Capture the cell that displays the provided text and extract its [x, y] central coordinate. 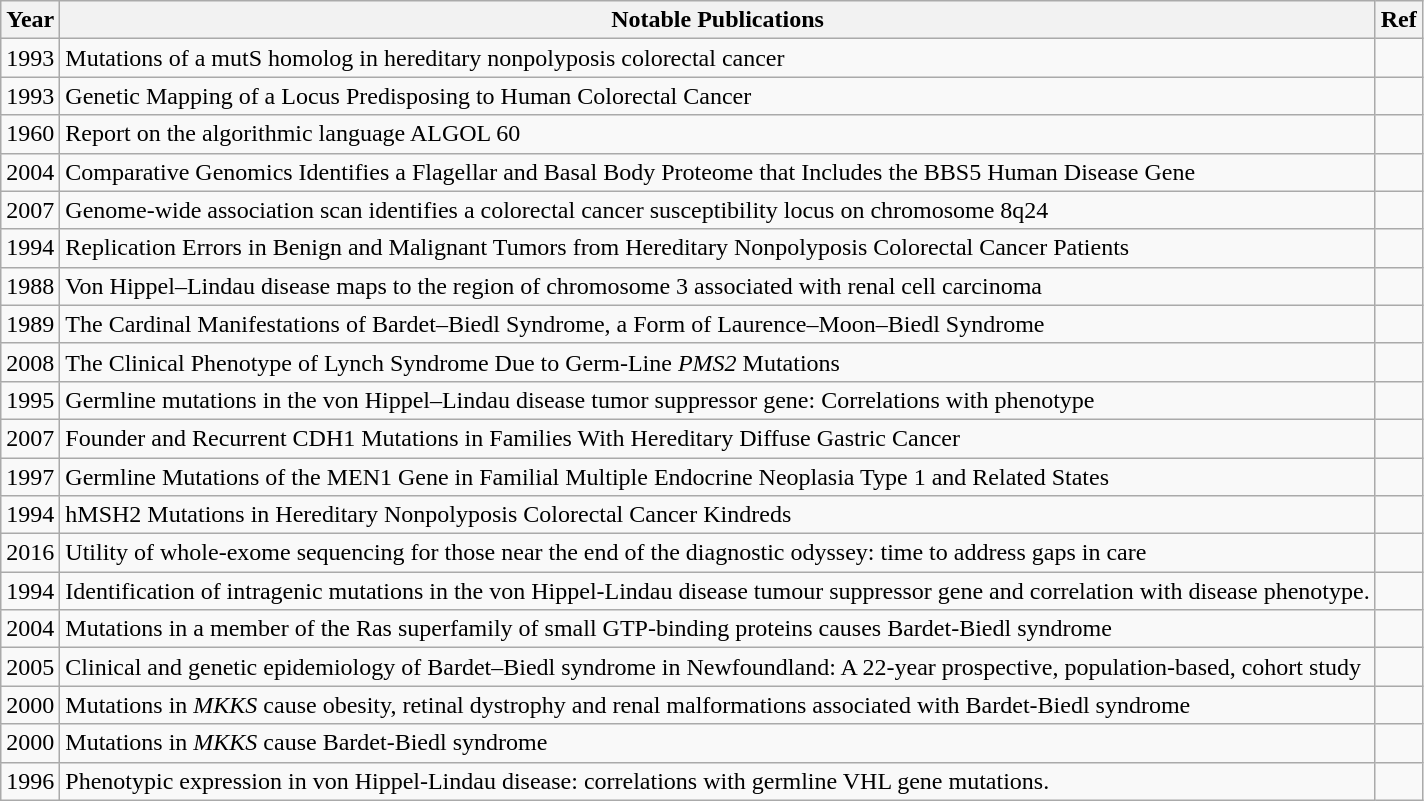
hMSH2 Mutations in Hereditary Nonpolyposis Colorectal Cancer Kindreds [718, 515]
1960 [30, 134]
Ref [1398, 20]
Genome-wide association scan identifies a colorectal cancer susceptibility locus on chromosome 8q24 [718, 210]
Mutations in a member of the Ras superfamily of small GTP-binding proteins causes Bardet-Biedl syndrome [718, 629]
Utility of whole-exome sequencing for those near the end of the diagnostic odyssey: time to address gaps in care [718, 553]
Germline Mutations of the MEN1 Gene in Familial Multiple Endocrine Neoplasia Type 1 and Related States [718, 477]
Report on the algorithmic language ALGOL 60 [718, 134]
1997 [30, 477]
The Cardinal Manifestations of Bardet–Biedl Syndrome, a Form of Laurence–Moon–Biedl Syndrome [718, 324]
Comparative Genomics Identifies a Flagellar and Basal Body Proteome that Includes the BBS5 Human Disease Gene [718, 172]
1996 [30, 781]
Clinical and genetic epidemiology of Bardet–Biedl syndrome in Newfoundland: A 22-year prospective, population-based, cohort study [718, 667]
2016 [30, 553]
1995 [30, 400]
Genetic Mapping of a Locus Predisposing to Human Colorectal Cancer [718, 96]
2005 [30, 667]
2008 [30, 362]
Mutations in MKKS cause Bardet-Biedl syndrome [718, 743]
Notable Publications [718, 20]
Von Hippel–Lindau disease maps to the region of chromosome 3 associated with renal cell carcinoma [718, 286]
Identification of intragenic mutations in the von Hippel-Lindau disease tumour suppressor gene and correlation with disease phenotype. [718, 591]
1989 [30, 324]
1988 [30, 286]
The Clinical Phenotype of Lynch Syndrome Due to Germ-Line PMS2 Mutations [718, 362]
Germline mutations in the von Hippel–Lindau disease tumor suppressor gene: Correlations with phenotype [718, 400]
Mutations of a mutS homolog in hereditary nonpolyposis colorectal cancer [718, 58]
Mutations in MKKS cause obesity, retinal dystrophy and renal malformations associated with Bardet-Biedl syndrome [718, 705]
Replication Errors in Benign and Malignant Tumors from Hereditary Nonpolyposis Colorectal Cancer Patients [718, 248]
Year [30, 20]
Founder and Recurrent CDH1 Mutations in Families With Hereditary Diffuse Gastric Cancer [718, 438]
Phenotypic expression in von Hippel-Lindau disease: correlations with germline VHL gene mutations. [718, 781]
